Provide the [x, y] coordinate of the cell's center where the given text is located.  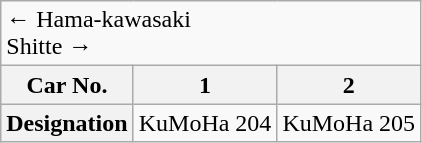
1 [205, 85]
KuMoHa 205 [349, 123]
← Hama-kawasakiShitte → [211, 34]
KuMoHa 204 [205, 123]
Designation [67, 123]
2 [349, 85]
Car No. [67, 85]
